Scan for the cell matching the given text and deliver its (x, y) coordinate at center. 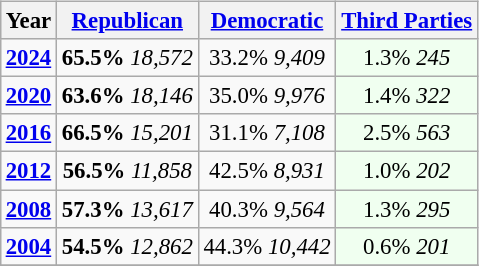
0.6% 201 (407, 246)
1.3% 245 (407, 58)
2016 (28, 133)
Third Parties (407, 21)
1.4% 322 (407, 96)
44.3% 10,442 (267, 246)
40.3% 9,564 (267, 209)
2020 (28, 96)
2008 (28, 209)
42.5% 8,931 (267, 171)
1.3% 295 (407, 209)
33.2% 9,409 (267, 58)
2004 (28, 246)
2024 (28, 58)
2.5% 563 (407, 133)
31.1% 7,108 (267, 133)
2012 (28, 171)
56.5% 11,858 (128, 171)
Democratic (267, 21)
54.5% 12,862 (128, 246)
1.0% 202 (407, 171)
65.5% 18,572 (128, 58)
35.0% 9,976 (267, 96)
Republican (128, 21)
Year (28, 21)
66.5% 15,201 (128, 133)
57.3% 13,617 (128, 209)
63.6% 18,146 (128, 96)
